Scan for the cell matching the given text and deliver its [X, Y] coordinate at center. 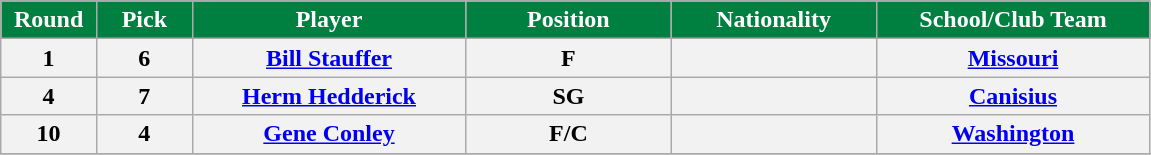
Herm Hedderick [329, 96]
School/Club Team [1013, 20]
F/C [568, 134]
6 [144, 58]
1 [49, 58]
Round [49, 20]
Position [568, 20]
F [568, 58]
Bill Stauffer [329, 58]
Washington [1013, 134]
SG [568, 96]
Gene Conley [329, 134]
10 [49, 134]
7 [144, 96]
Missouri [1013, 58]
Nationality [774, 20]
Player [329, 20]
Canisius [1013, 96]
Pick [144, 20]
